Return the (X, Y) coordinate for the center point of the cell that contains the specified text.  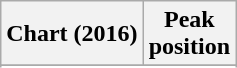
Peakposition (189, 34)
Chart (2016) (72, 34)
